Locate the cell with the specified text and output its (X, Y) center coordinate. 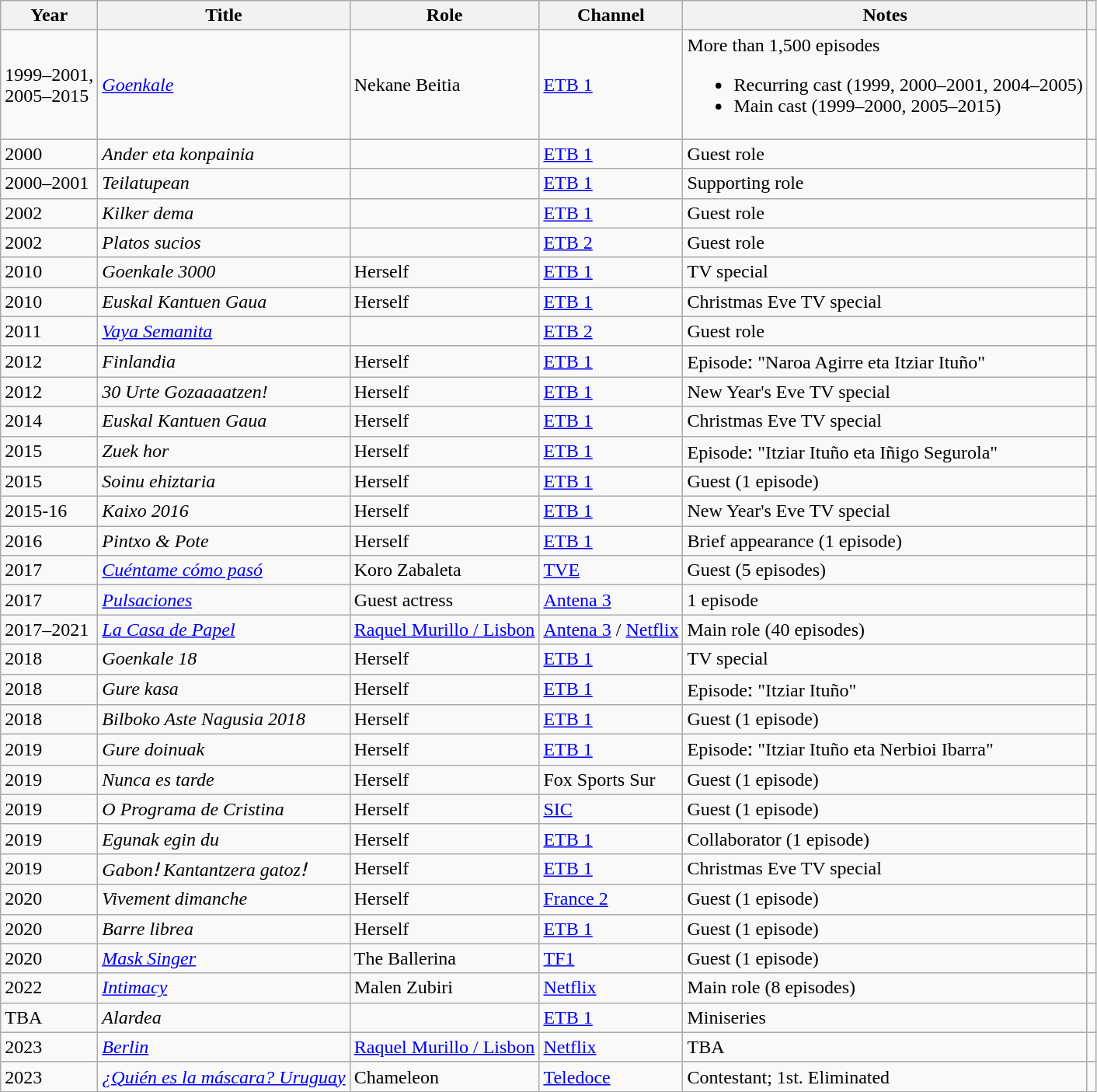
Notes (885, 16)
TVE (611, 570)
The Ballerina (444, 958)
Goenkale 18 (224, 659)
Bilboko Aste Nagusia 2018 (224, 720)
Alardea (224, 1017)
Ander eta konpainia (224, 154)
2022 (50, 988)
Supporting role (885, 183)
30 Urte Gozaaaatzen! (224, 392)
Main role (40 episodes) (885, 630)
Goenkale (224, 85)
O Programa de Cristina (224, 809)
Nekane Beitia (444, 85)
1 episode (885, 600)
Vaya Semanita (224, 331)
Nunca es tarde (224, 780)
Teilatupean (224, 183)
Guest (5 episodes) (885, 570)
Finlandia (224, 361)
Antena 3 / Netflix (611, 630)
Channel (611, 16)
Miniseries (885, 1017)
Egunak egin du (224, 839)
Vivement dimanche (224, 899)
Kilker dema (224, 213)
Gure doinuak (224, 750)
Contestant; 1st. Eliminated (885, 1076)
Main role (8 episodes) (885, 988)
Pulsaciones (224, 600)
Collaborator (1 episode) (885, 839)
Kaixo 2016 (224, 511)
Berlin (224, 1047)
2000–2001 (50, 183)
Koro Zabaleta (444, 570)
Soinu ehiztaria (224, 482)
More than 1,500 episodesRecurring cast (1999, 2000–2001, 2004–2005)Main cast (1999–2000, 2005–2015) (885, 85)
Episodeː "Naroa Agirre eta Itziar Ituño" (885, 361)
Barre librea (224, 929)
SIC (611, 809)
Gabonǃ Kantantzera gatozǃ (224, 869)
2016 (50, 541)
Zuek hor (224, 452)
Brief appearance (1 episode) (885, 541)
Gure kasa (224, 689)
2014 (50, 421)
Platos sucios (224, 242)
Year (50, 16)
Malen Zubiri (444, 988)
TF1 (611, 958)
2000 (50, 154)
France 2 (611, 899)
2017–2021 (50, 630)
Title (224, 16)
Episodeː "Itziar Ituño eta Iñigo Segurola" (885, 452)
¿Quién es la máscara? Uruguay (224, 1076)
Episodeː "Itziar Ituño" (885, 689)
Chameleon (444, 1076)
2015-16 (50, 511)
Goenkale 3000 (224, 272)
Fox Sports Sur (611, 780)
Episodeː "Itziar Ituño eta Nerbioi Ibarra" (885, 750)
2011 (50, 331)
Cuéntame cómo pasó (224, 570)
Teledoce (611, 1076)
Intimacy (224, 988)
Pintxo & Pote (224, 541)
Role (444, 16)
Antena 3 (611, 600)
Guest actress (444, 600)
Mask Singer (224, 958)
1999–2001,2005–2015 (50, 85)
La Casa de Papel (224, 630)
